Determine the (X, Y) coordinate at the center of the cell enclosing the given text.  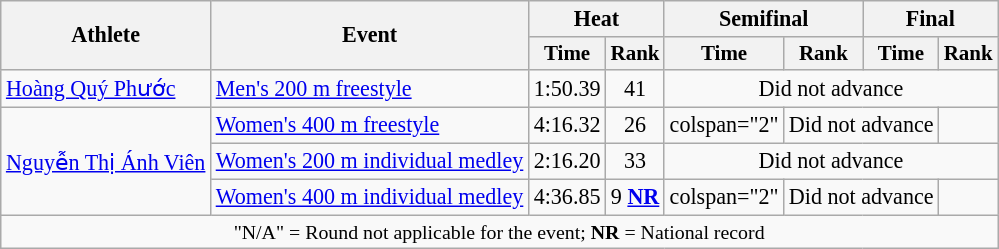
Men's 200 m freestyle (370, 88)
4:16.32 (566, 125)
"N/A" = Round not applicable for the event; NR = National record (500, 232)
Women's 200 m individual medley (370, 161)
33 (636, 161)
Athlete (106, 35)
Final (930, 18)
1:50.39 (566, 88)
Event (370, 35)
Semifinal (764, 18)
9 NR (636, 197)
2:16.20 (566, 161)
Heat (596, 18)
41 (636, 88)
Hoàng Quý Phước (106, 88)
Women's 400 m individual medley (370, 197)
Women's 400 m freestyle (370, 125)
4:36.85 (566, 197)
Nguyễn Thị Ánh Viên (106, 160)
26 (636, 125)
